Search for the cell housing the specified text and yield its (X, Y) center coordinate. 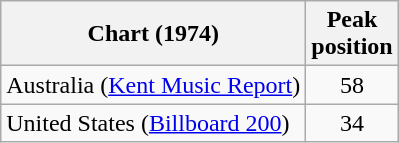
Chart (1974) (154, 34)
United States (Billboard 200) (154, 123)
Peak position (352, 34)
58 (352, 85)
Australia (Kent Music Report) (154, 85)
34 (352, 123)
